Output the (x, y) coordinate of the center of the cell containing the given text.  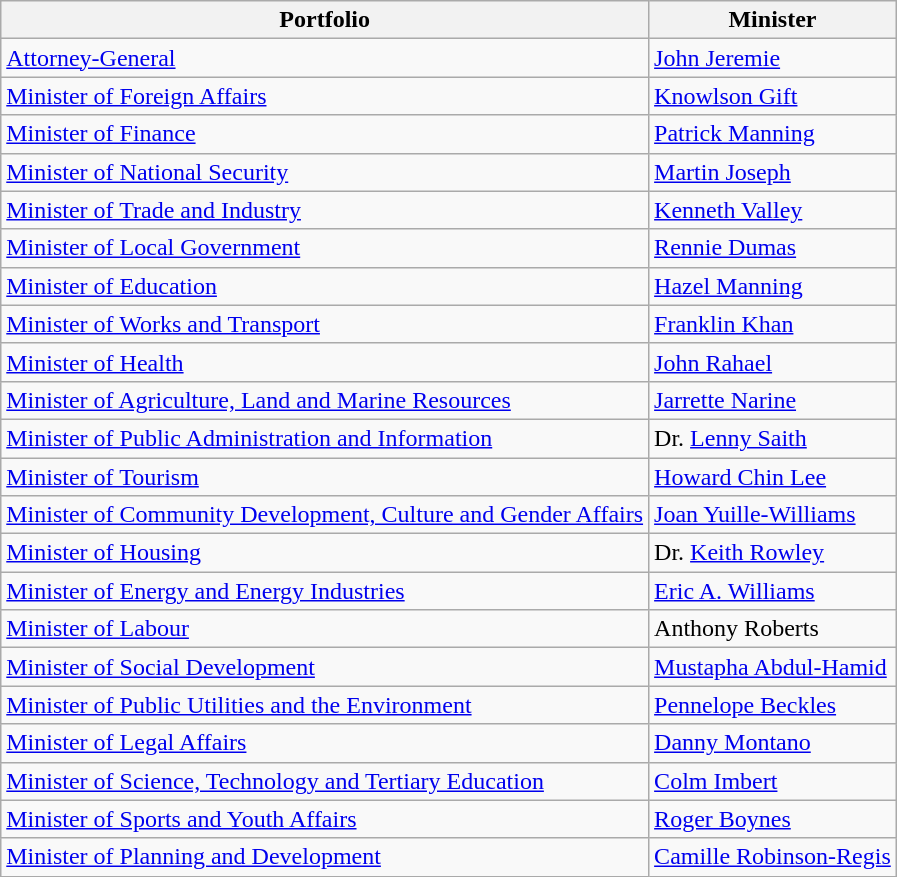
Portfolio (325, 20)
John Jeremie (773, 58)
Minister of Finance (325, 134)
Colm Imbert (773, 781)
Minister (773, 20)
Pennelope Beckles (773, 705)
Rennie Dumas (773, 248)
Minister of Agriculture, Land and Marine Resources (325, 400)
Minister of Trade and Industry (325, 210)
Minister of Community Development, Culture and Gender Affairs (325, 515)
Kenneth Valley (773, 210)
Minister of Planning and Development (325, 857)
Minister of Housing (325, 553)
Mustapha Abdul-Hamid (773, 667)
Minister of Sports and Youth Affairs (325, 819)
Minister of Health (325, 362)
Anthony Roberts (773, 629)
Jarrette Narine (773, 400)
Minister of Foreign Affairs (325, 96)
Minister of Education (325, 286)
Minister of Tourism (325, 477)
Hazel Manning (773, 286)
Minister of Labour (325, 629)
Howard Chin Lee (773, 477)
Joan Yuille-Williams (773, 515)
Dr. Keith Rowley (773, 553)
Franklin Khan (773, 324)
Minister of Works and Transport (325, 324)
Eric A. Williams (773, 591)
Camille Robinson-Regis (773, 857)
Minister of Local Government (325, 248)
Martin Joseph (773, 172)
Minister of Legal Affairs (325, 743)
Patrick Manning (773, 134)
Minister of Public Administration and Information (325, 438)
Knowlson Gift (773, 96)
Minister of National Security (325, 172)
Minister of Social Development (325, 667)
Dr. Lenny Saith (773, 438)
Danny Montano (773, 743)
Minister of Science, Technology and Tertiary Education (325, 781)
Attorney-General (325, 58)
Minister of Public Utilities and the Environment (325, 705)
Minister of Energy and Energy Industries (325, 591)
John Rahael (773, 362)
Roger Boynes (773, 819)
